Determine the [X, Y] coordinate at the center of the cell enclosing the given text.  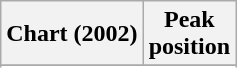
Chart (2002) [72, 34]
Peakposition [189, 34]
